Return the (x, y) coordinate for the center point of the cell that contains the specified text.  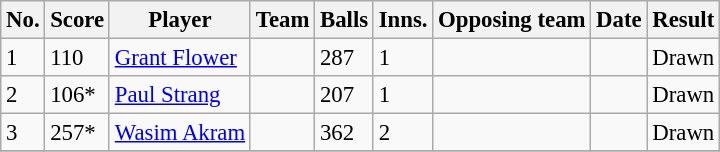
No. (23, 20)
Score (78, 20)
362 (344, 133)
106* (78, 95)
110 (78, 58)
Opposing team (512, 20)
Grant Flower (180, 58)
207 (344, 95)
257* (78, 133)
3 (23, 133)
Balls (344, 20)
Team (282, 20)
Date (619, 20)
Inns. (402, 20)
Result (684, 20)
Paul Strang (180, 95)
Player (180, 20)
287 (344, 58)
Wasim Akram (180, 133)
